Return [x, y] of the center of cell containing provided text 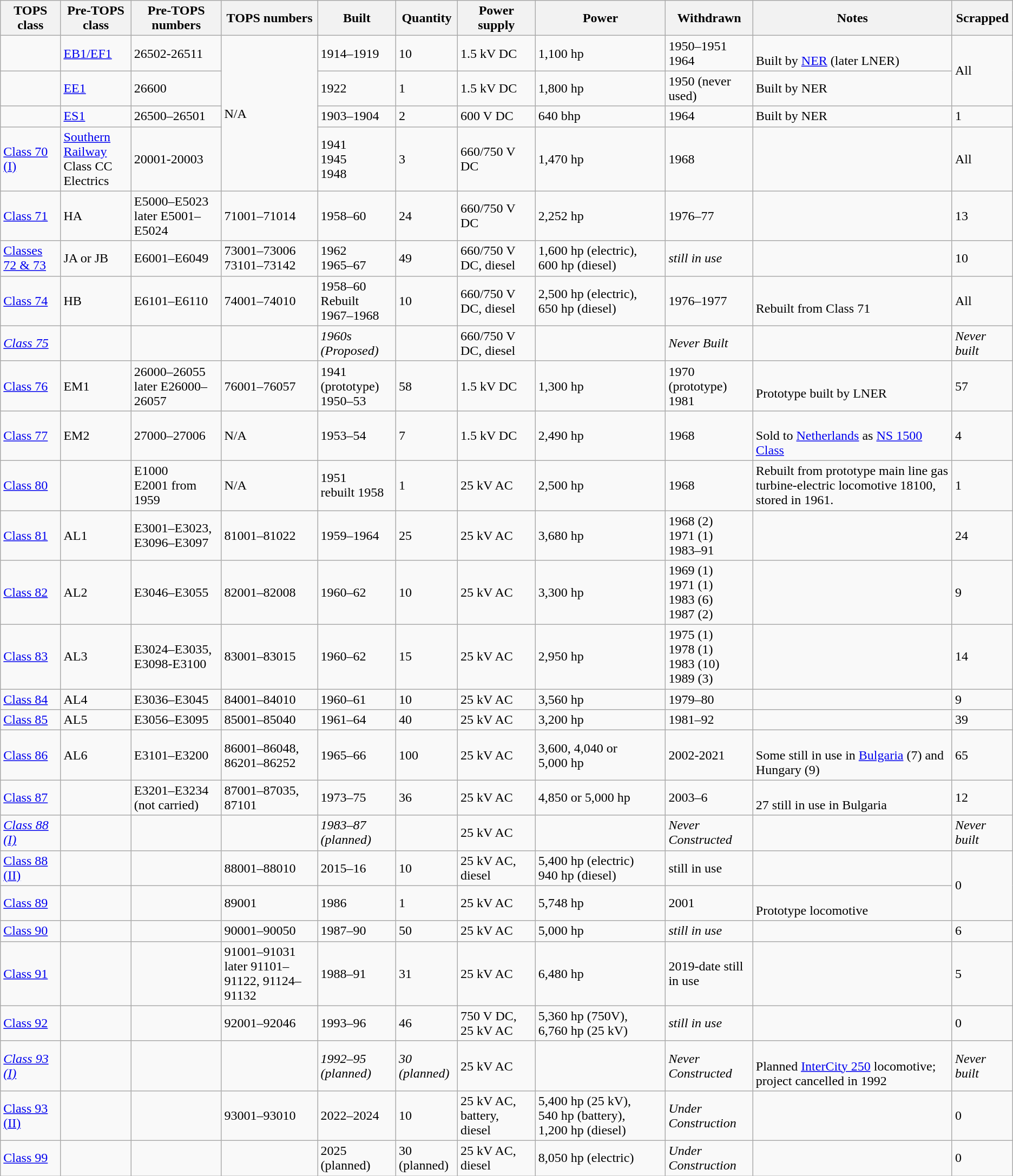
1973–75 [357, 797]
1961–64 [357, 720]
30 (planned) [427, 1158]
25 kV AC, battery, diesel [496, 1115]
1,300 hp [601, 386]
Planned InterCity 250 locomotive; project cancelled in 1992 [852, 1066]
90001–90050 [269, 931]
1986 [357, 903]
Prototype built by LNER [852, 386]
73001–73006 73101–73142 [269, 259]
93001–93010 [269, 1115]
65 [982, 755]
1988–91 [357, 974]
36 [427, 797]
E5000–E5023later E5001–E5024 [176, 216]
AL1 [96, 536]
E1000E2001 from 1959 [176, 485]
TOPS numbers [269, 18]
600 V DC [496, 116]
Rebuilt from Class 71 [852, 301]
Class 80 [30, 485]
3,680 hp [601, 536]
8,050 hp (electric) [601, 1158]
1983–87(planned) [357, 833]
Notes [852, 18]
Class 93 (II) [30, 1115]
Rebuilt from prototype main line gas turbine-electric locomotive 18100, stored in 1961. [852, 485]
EM1 [96, 386]
ES1 [96, 116]
Class 84 [30, 699]
Class 76 [30, 386]
57 [982, 386]
89001 [269, 903]
7 [427, 435]
1969 (1)1971 (1)1983 (6)1987 (2) [709, 593]
E3101–E3200 [176, 755]
Classes 72 & 73 [30, 259]
2001 [709, 903]
27 still in use in Bulgaria [852, 797]
2019-date still in use [709, 974]
1965–66 [357, 755]
Power [601, 18]
E3046–E3055 [176, 593]
1964 [709, 116]
1951rebuilt 1958 [357, 485]
1959–1964 [357, 536]
E3001–E3023, E3096–E3097 [176, 536]
Pre-TOPS class [96, 18]
1922 [357, 89]
Class 88 (II) [30, 868]
74001–74010 [269, 301]
12 [982, 797]
71001–71014 [269, 216]
Class 91 [30, 974]
1987–90 [357, 931]
13 [982, 216]
2,500 hp (electric), 650 hp (diesel) [601, 301]
E3036–E3045 [176, 699]
86001–86048, 86201–86252 [269, 755]
TOPS class [30, 18]
2,252 hp [601, 216]
1970 (prototype)1981 [709, 386]
91001–91031later 91101–91122, 91124–91132 [269, 974]
Class 71 [30, 216]
E3056–E3095 [176, 720]
EE1 [96, 89]
2,490 hp [601, 435]
EB1/EF1 [96, 53]
Class 89 [30, 903]
E3201–E3234 (not carried) [176, 797]
Prototype locomotive [852, 903]
6,480 hp [601, 974]
14 [982, 657]
1976–1977 [709, 301]
Never Built [709, 343]
Class 75 [30, 343]
49 [427, 259]
1914–1919 [357, 53]
Class 99 [30, 1158]
1903–1904 [357, 116]
Withdrawn [709, 18]
Class 81 [30, 536]
Class 77 [30, 435]
2 [427, 116]
2003–6 [709, 797]
E6001–E6049 [176, 259]
1976–77 [709, 216]
92001–92046 [269, 1023]
27000–27006 [176, 435]
HA [96, 216]
26500–26501 [176, 116]
AL6 [96, 755]
E6101–E6110 [176, 301]
Pre-TOPS numbers [176, 18]
194119451948 [357, 159]
3,300 hp [601, 593]
26600 [176, 89]
1950–19511964 [709, 53]
87001–87035, 87101 [269, 797]
1953–54 [357, 435]
750 V DC, 25 kV AC [496, 1023]
6 [982, 931]
81001–81022 [269, 536]
Class 92 [30, 1023]
5,400 hp (25 kV), 540 hp (battery), 1,200 hp (diesel) [601, 1115]
3,560 hp [601, 699]
Class 70 (I) [30, 159]
1958–60 [357, 216]
1,800 hp [601, 89]
Class 88 (I) [30, 833]
Class 87 [30, 797]
Class 85 [30, 720]
100 [427, 755]
19621965–67 [357, 259]
1993–96 [357, 1023]
5,000 hp [601, 931]
5,360 hp (750V), 6,760 hp (25 kV) [601, 1023]
EM2 [96, 435]
1975 (1)1978 (1)1983 (10)1989 (3) [709, 657]
31 [427, 974]
1968 (2)1971 (1)1983–91 [709, 536]
26502-26511 [176, 53]
82001–82008 [269, 593]
1958–60Rebuilt 1967–1968 [357, 301]
640 bhp [601, 116]
39 [982, 720]
20001-20003 [176, 159]
1979–80 [709, 699]
1981–92 [709, 720]
Power supply [496, 18]
Scrapped [982, 18]
1,100 hp [601, 53]
84001–84010 [269, 699]
2015–16 [357, 868]
Built by NER (later LNER) [852, 53]
Sold to Netherlands as NS 1500 Class [852, 435]
2,500 hp [601, 485]
Quantity [427, 18]
25 [427, 536]
1941 (prototype)1950–53 [357, 386]
26000–26055later E26000–26057 [176, 386]
5 [982, 974]
58 [427, 386]
50 [427, 931]
Class 90 [30, 931]
3,600, 4,040 or 5,000 hp [601, 755]
3,200 hp [601, 720]
1960–61 [357, 699]
4,850 or 5,000 hp [601, 797]
5,400 hp (electric) 940 hp (diesel) [601, 868]
2025 (planned) [357, 1158]
Class 86 [30, 755]
3 [427, 159]
Class 82 [30, 593]
E3024–E3035, E3098-E3100 [176, 657]
40 [427, 720]
2002-2021 [709, 755]
JA or JB [96, 259]
4 [982, 435]
Some still in use in Bulgaria (7) and Hungary (9) [852, 755]
2022–2024 [357, 1115]
2,950 hp [601, 657]
1960s(Proposed) [357, 343]
Southern Railway Class CC Electrics [96, 159]
AL2 [96, 593]
Built [357, 18]
AL3 [96, 657]
85001–85040 [269, 720]
88001–88010 [269, 868]
15 [427, 657]
1,470 hp [601, 159]
AL5 [96, 720]
1950 (never used) [709, 89]
30(planned) [427, 1066]
83001–83015 [269, 657]
1,600 hp (electric), 600 hp (diesel) [601, 259]
Class 93 (I) [30, 1066]
76001–76057 [269, 386]
Class 74 [30, 301]
1992–95(planned) [357, 1066]
5,748 hp [601, 903]
46 [427, 1023]
HB [96, 301]
AL4 [96, 699]
Class 83 [30, 657]
